Return [X, Y] of the center of cell containing provided text 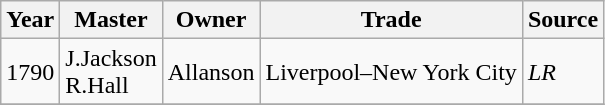
1790 [30, 72]
Owner [211, 20]
Master [111, 20]
Year [30, 20]
LR [562, 72]
Allanson [211, 72]
Trade [391, 20]
Liverpool–New York City [391, 72]
Source [562, 20]
J.JacksonR.Hall [111, 72]
